Find where the given text appears and provide that cell's center as [X, Y] coordinate. 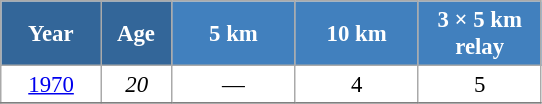
3 × 5 km relay [480, 34]
Year [52, 34]
4 [356, 85]
10 km [356, 34]
5 [480, 85]
— [234, 85]
Age [136, 34]
1970 [52, 85]
20 [136, 85]
5 km [234, 34]
